Determine the [X, Y] coordinate at the center of the cell enclosing the given text.  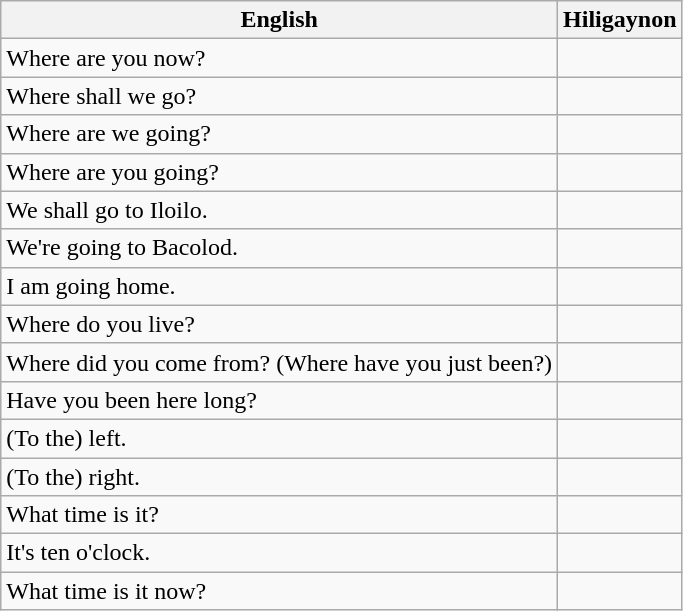
Where are you going? [280, 172]
We're going to Bacolod. [280, 248]
Where are you now? [280, 58]
Where do you live? [280, 324]
Have you been here long? [280, 400]
English [280, 20]
What time is it now? [280, 591]
Where are we going? [280, 134]
Where did you come from? (Where have you just been?) [280, 362]
It's ten o'clock. [280, 553]
Where shall we go? [280, 96]
We shall go to Iloilo. [280, 210]
What time is it? [280, 515]
I am going home. [280, 286]
Hiligaynon [620, 20]
(To the) right. [280, 477]
(To the) left. [280, 438]
